Extract the (x, y) coordinate from the center of the cell holding the provided text.  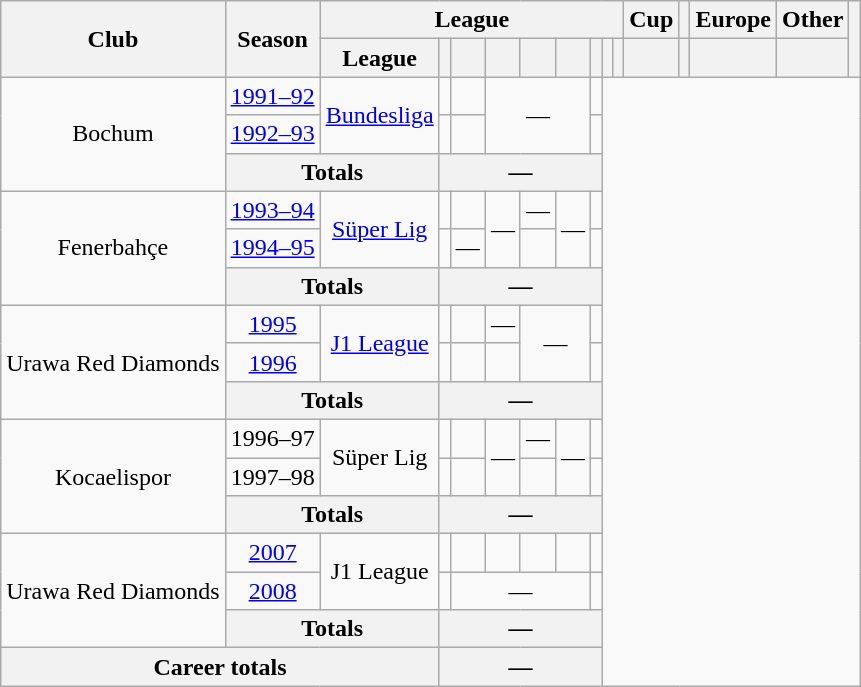
Bundesliga (380, 115)
2007 (272, 553)
1996 (272, 362)
Europe (734, 20)
1994–95 (272, 248)
2008 (272, 591)
1996–97 (272, 438)
Club (113, 39)
Kocaelispor (113, 476)
1992–93 (272, 134)
Fenerbahçe (113, 248)
1993–94 (272, 210)
Career totals (220, 667)
Bochum (113, 134)
Other (813, 20)
1995 (272, 324)
Cup (652, 20)
1997–98 (272, 477)
1991–92 (272, 96)
Season (272, 39)
